Detect which cell encompasses the target text, then output its [x, y] center coordinate. 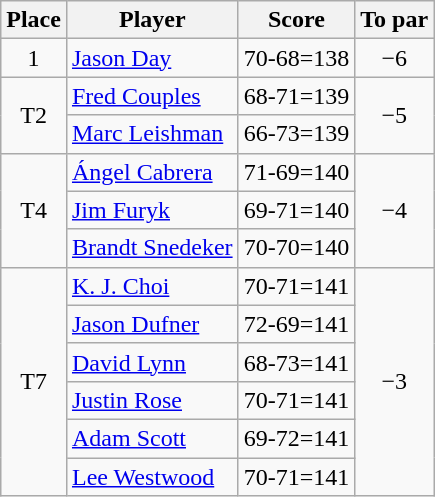
69-71=140 [296, 210]
70-68=138 [296, 58]
Justin Rose [152, 400]
Adam Scott [152, 438]
K. J. Choi [152, 286]
1 [34, 58]
69-72=141 [296, 438]
−6 [394, 58]
Player [152, 20]
To par [394, 20]
68-71=139 [296, 96]
72-69=141 [296, 324]
−5 [394, 115]
66-73=139 [296, 134]
71-69=140 [296, 172]
Marc Leishman [152, 134]
Fred Couples [152, 96]
Place [34, 20]
Jason Day [152, 58]
Jason Dufner [152, 324]
Brandt Snedeker [152, 248]
Ángel Cabrera [152, 172]
T4 [34, 210]
Lee Westwood [152, 477]
70-70=140 [296, 248]
Score [296, 20]
68-73=141 [296, 362]
−4 [394, 210]
David Lynn [152, 362]
−3 [394, 381]
Jim Furyk [152, 210]
T2 [34, 115]
T7 [34, 381]
